Provide the [x, y] coordinate of the cell's center where the given text is located.  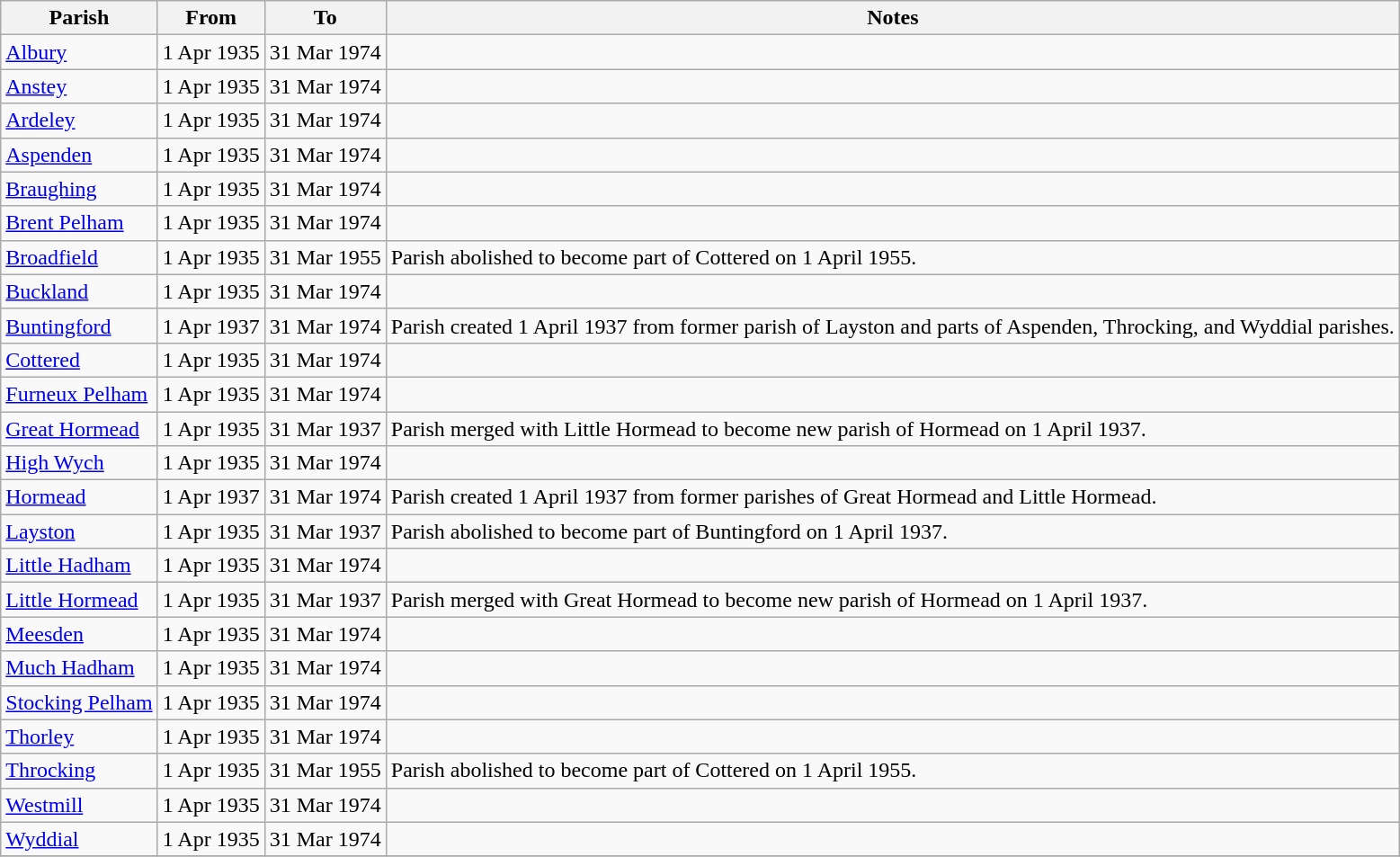
Great Hormead [79, 429]
Hormead [79, 497]
Parish merged with Great Hormead to become new parish of Hormead on 1 April 1937. [892, 600]
Throcking [79, 771]
Meesden [79, 634]
Parish [79, 18]
Brent Pelham [79, 223]
Much Hadham [79, 668]
Parish created 1 April 1937 from former parishes of Great Hormead and Little Hormead. [892, 497]
Buckland [79, 291]
Albury [79, 52]
Little Hormead [79, 600]
Parish abolished to become part of Buntingford on 1 April 1937. [892, 531]
High Wych [79, 463]
To [325, 18]
Layston [79, 531]
From [210, 18]
Broadfield [79, 257]
Ardeley [79, 121]
Wyddial [79, 839]
Westmill [79, 805]
Little Hadham [79, 566]
Notes [892, 18]
Parish created 1 April 1937 from former parish of Layston and parts of Aspenden, Throcking, and Wyddial parishes. [892, 326]
Cottered [79, 360]
Aspenden [79, 155]
Furneux Pelham [79, 394]
Parish merged with Little Hormead to become new parish of Hormead on 1 April 1937. [892, 429]
Buntingford [79, 326]
Stocking Pelham [79, 702]
Anstey [79, 86]
Thorley [79, 736]
Braughing [79, 189]
